Detect which cell encompasses the target text, then output its (X, Y) center coordinate. 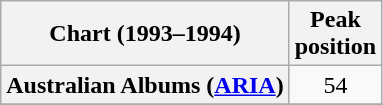
54 (335, 85)
Australian Albums (ARIA) (145, 85)
Chart (1993–1994) (145, 34)
Peakposition (335, 34)
